Capture the cell that displays the provided text and extract its [X, Y] central coordinate. 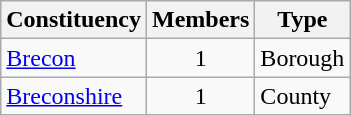
County [302, 96]
Constituency [74, 20]
Borough [302, 58]
Breconshire [74, 96]
Members [200, 20]
Brecon [74, 58]
Type [302, 20]
